Extract the [X, Y] coordinate from the center of the cell holding the provided text.  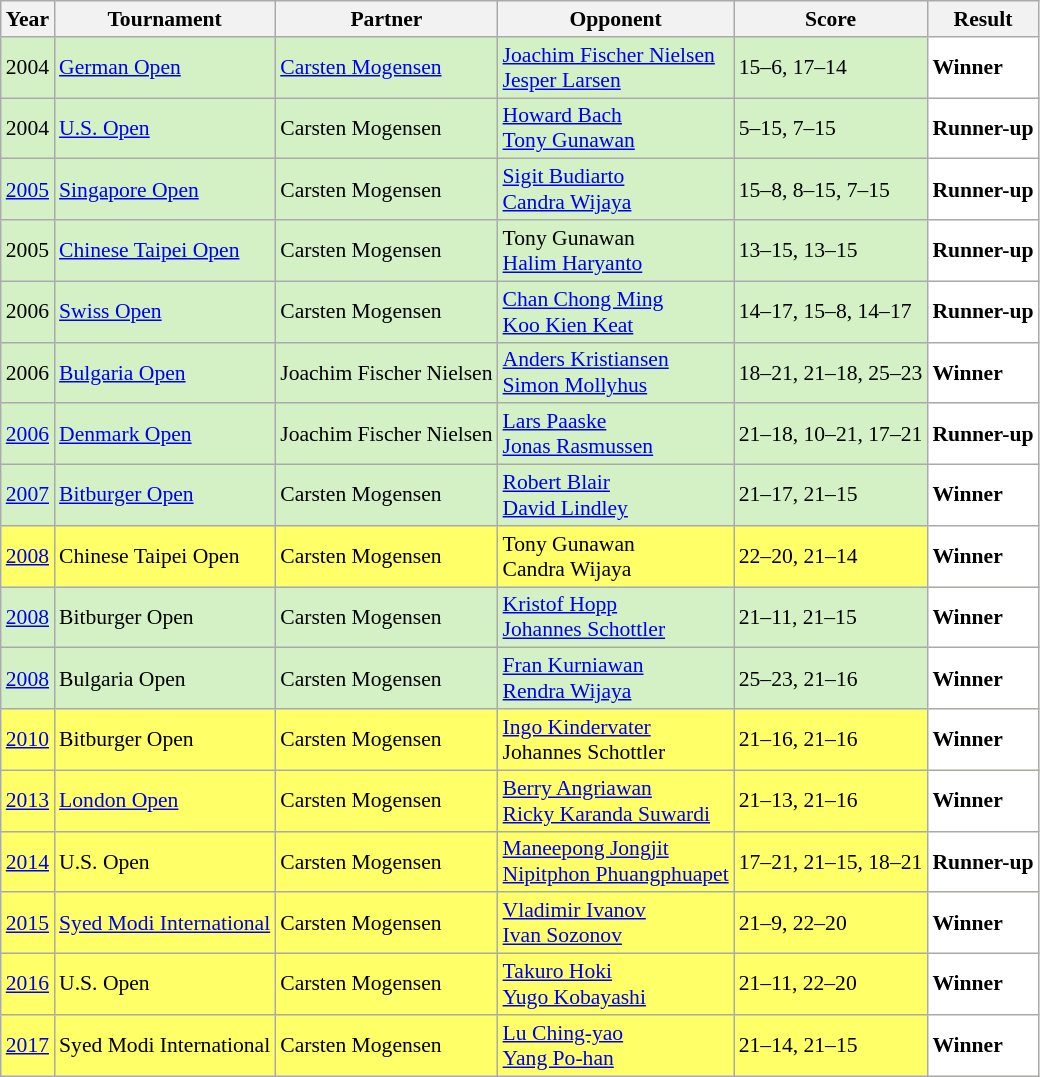
21–16, 21–16 [831, 740]
London Open [164, 800]
14–17, 15–8, 14–17 [831, 312]
21–17, 21–15 [831, 496]
Anders Kristiansen Simon Mollyhus [616, 372]
2007 [28, 496]
Lu Ching-yao Yang Po-han [616, 1046]
2017 [28, 1046]
Lars Paaske Jonas Rasmussen [616, 434]
Takuro Hoki Yugo Kobayashi [616, 984]
Ingo Kindervater Johannes Schottler [616, 740]
15–6, 17–14 [831, 68]
Vladimir Ivanov Ivan Sozonov [616, 924]
21–11, 21–15 [831, 618]
2015 [28, 924]
Robert Blair David Lindley [616, 496]
Denmark Open [164, 434]
5–15, 7–15 [831, 128]
18–21, 21–18, 25–23 [831, 372]
Howard Bach Tony Gunawan [616, 128]
17–21, 21–15, 18–21 [831, 862]
15–8, 8–15, 7–15 [831, 190]
21–13, 21–16 [831, 800]
Joachim Fischer Nielsen Jesper Larsen [616, 68]
2010 [28, 740]
Year [28, 19]
Fran Kurniawan Rendra Wijaya [616, 678]
13–15, 13–15 [831, 250]
Tony Gunawan Candra Wijaya [616, 556]
Singapore Open [164, 190]
2016 [28, 984]
Partner [386, 19]
21–14, 21–15 [831, 1046]
Tony Gunawan Halim Haryanto [616, 250]
Score [831, 19]
Kristof Hopp Johannes Schottler [616, 618]
21–11, 22–20 [831, 984]
Swiss Open [164, 312]
Maneepong Jongjit Nipitphon Phuangphuapet [616, 862]
25–23, 21–16 [831, 678]
Berry Angriawan Ricky Karanda Suwardi [616, 800]
21–9, 22–20 [831, 924]
22–20, 21–14 [831, 556]
Chan Chong Ming Koo Kien Keat [616, 312]
Result [982, 19]
Tournament [164, 19]
2013 [28, 800]
Opponent [616, 19]
German Open [164, 68]
2014 [28, 862]
21–18, 10–21, 17–21 [831, 434]
Sigit Budiarto Candra Wijaya [616, 190]
